Output the (X, Y) coordinate of the center of the cell containing the given text.  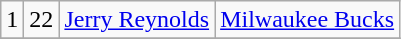
Jerry Reynolds (137, 20)
Milwaukee Bucks (308, 20)
22 (42, 20)
1 (12, 20)
